Determine the (X, Y) coordinate at the center of the cell enclosing the given text.  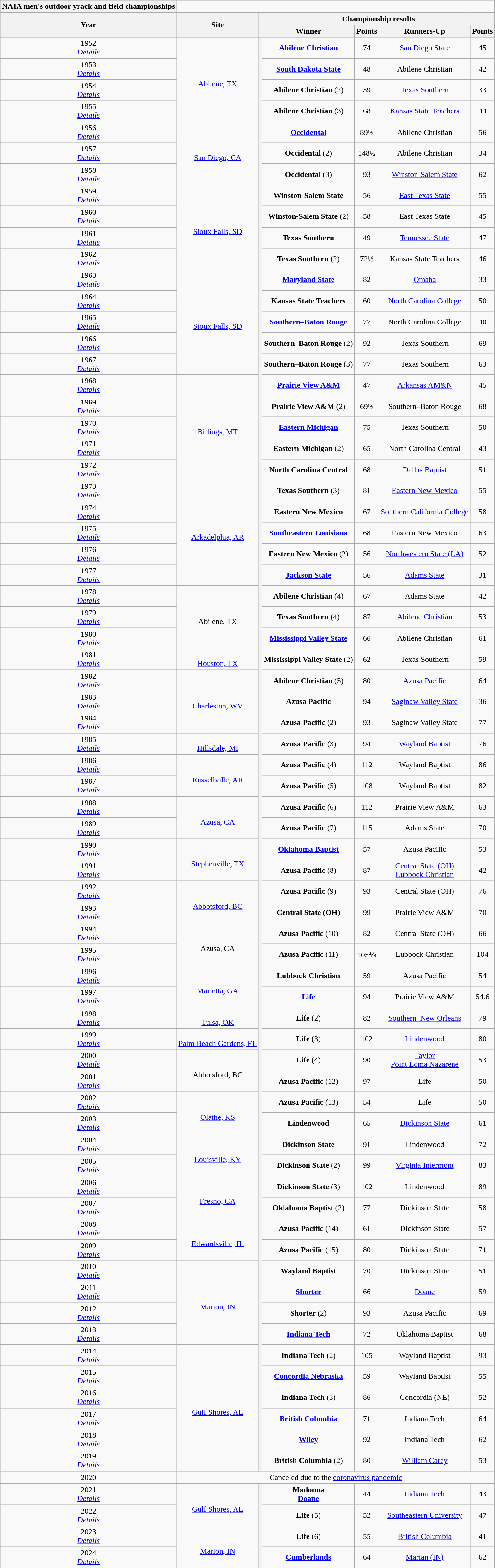
1964 Details (89, 301)
Azusa Pacific (3) (308, 743)
74 (367, 48)
Year (89, 25)
1960 Details (89, 216)
2002 Details (89, 1102)
Azusa Pacific (10) (308, 933)
Russellville, AR (218, 775)
Tennessee State (425, 237)
Mississippi Valley State (2) (308, 659)
NAIA men's outdoor yrack and field championships (89, 6)
1978 Details (89, 596)
Indiana Tech (3) (308, 1398)
1956 Details (89, 132)
1998 Details (89, 1018)
Edwardsville, IL (218, 1239)
Dickinson State (3) (308, 1186)
Madonna Doane (308, 1494)
2003 Details (89, 1123)
49 (367, 237)
1988 Details (89, 807)
Eastern New Mexico (2) (308, 554)
2014 Details (89, 1355)
Shorter (2) (308, 1313)
Life (4) (308, 1060)
Marian (IN) (425, 1557)
British Columbia (2) (308, 1460)
75 (367, 427)
2006 Details (89, 1186)
1972 Details (89, 469)
2015 Details (89, 1376)
Oklahoma Baptist (2) (308, 1208)
Azusa Pacific (15) (308, 1250)
Occidental (308, 132)
Azusa Pacific (2) (308, 723)
Azusa Pacific (7) (308, 828)
46 (483, 259)
Dallas Baptist (425, 469)
Mississippi Valley State (308, 638)
Central State (OH)Lubbock Christian (425, 870)
Championship results (378, 19)
1952 Details (89, 48)
Azusa Pacific (14) (308, 1228)
2016 Details (89, 1398)
1954 Details (89, 90)
Marietta, GA (218, 986)
1963 Details (89, 280)
1969 Details (89, 406)
1958 Details (89, 174)
Runners-Up (425, 31)
48 (367, 69)
Azusa Pacific (11) (308, 955)
Texas Southern (4) (308, 617)
40 (483, 322)
Stephenville, TX (218, 860)
San Diego, CA (218, 153)
Occidental (3) (308, 174)
Prairie View A&M (2) (308, 406)
31 (483, 575)
1987 Details (89, 786)
1994 Details (89, 933)
1979 Details (89, 617)
Southern–New Orleans (425, 1018)
1961 Details (89, 237)
81 (367, 491)
1973 Details (89, 491)
1977 Details (89, 575)
1980 Details (89, 638)
Billings, MT (218, 427)
Fresno, CA (218, 1197)
1997 Details (89, 997)
Texas Southern (3) (308, 491)
Northwestern State (LA) (425, 554)
Abilene Christian (5) (308, 681)
2023 Details (89, 1536)
105 (367, 1355)
Southern California College (425, 511)
104 (483, 955)
Doane (425, 1292)
2010 Details (89, 1271)
34 (483, 153)
1965 Details (89, 322)
San Diego State (425, 48)
Azusa Pacific (12) (308, 1081)
1959 Details (89, 195)
Azusa Pacific (4) (308, 765)
Shorter (308, 1292)
2013 Details (89, 1334)
1996 Details (89, 976)
2012 Details (89, 1313)
South Dakota State (308, 69)
69½ (367, 406)
1983 Details (89, 701)
2021 Details (89, 1494)
Winston-Salem State (2) (308, 216)
1967 Details (89, 364)
1982 Details (89, 681)
William Carey (425, 1460)
Eastern Michigan (2) (308, 449)
Azusa Pacific (8) (308, 870)
Azusa Pacific (6) (308, 807)
2017 Details (89, 1418)
Concordia (NE) (425, 1398)
Arkansas AM&N (425, 385)
72½ (367, 259)
Arkadelphia, AR (218, 533)
89½ (367, 132)
Azusa Pacific (9) (308, 891)
1974 Details (89, 511)
1986 Details (89, 765)
Site (218, 25)
1975 Details (89, 533)
Winner (308, 31)
Canceled due to the coronavirus pandemic (336, 1477)
1971 Details (89, 449)
Abilene Christian (4) (308, 596)
1981 Details (89, 659)
2005 Details (89, 1165)
Olathe, KS (218, 1113)
91 (367, 1144)
1995 Details (89, 955)
Maryland State (308, 280)
1991 Details (89, 870)
Louisville, KY (218, 1155)
Southern–Baton Rouge (2) (308, 343)
1953 Details (89, 69)
Abilene Christian (3) (308, 111)
2020 (89, 1477)
1985 Details (89, 743)
Life (6) (308, 1536)
Eastern Michigan (308, 427)
Abilene Christian (2) (308, 90)
Omaha (425, 280)
2001 Details (89, 1081)
2007 Details (89, 1208)
1968 Details (89, 385)
Southern–Baton Rouge (3) (308, 364)
Jackson State (308, 575)
79 (483, 1018)
83 (483, 1165)
Azusa Pacific (5) (308, 786)
Life (2) (308, 1018)
108 (367, 786)
Dickinson State (2) (308, 1165)
36 (483, 701)
Concordia Nebraska (308, 1376)
90 (367, 1060)
Houston, TX (218, 659)
1984 Details (89, 723)
2008 Details (89, 1228)
148½ (367, 153)
1989 Details (89, 828)
89 (483, 1186)
Southeastern Louisiana (308, 533)
1962 Details (89, 259)
Tulsa, OK (218, 1018)
2018 Details (89, 1440)
Texas Southern (2) (308, 259)
Life (3) (308, 1039)
1990 Details (89, 849)
97 (367, 1081)
54.6 (483, 997)
2011 Details (89, 1292)
1993 Details (89, 912)
Cumberlands (308, 1557)
2004 Details (89, 1144)
Occidental (2) (308, 153)
Life (5) (308, 1515)
Charleston, WV (218, 701)
Southeastern University (425, 1515)
Indiana Tech (2) (308, 1355)
TaylorPoint Loma Nazarene (425, 1060)
60 (367, 301)
2022 Details (89, 1515)
115 (367, 828)
1970 Details (89, 427)
105⅓ (367, 955)
Palm Beach Gardens, FL (218, 1039)
1992 Details (89, 891)
1955 Details (89, 111)
1957 Details (89, 153)
Hillsdale, MI (218, 743)
Virginia Intermont (425, 1165)
1976 Details (89, 554)
Wiley (308, 1440)
1966 Details (89, 343)
2024 Details (89, 1557)
2009 Details (89, 1250)
39 (367, 90)
41 (483, 1536)
2000 Details (89, 1060)
1999 Details (89, 1039)
2019 Details (89, 1460)
Azusa Pacific (13) (308, 1102)
